Capture the cell that displays the provided text and extract its [x, y] central coordinate. 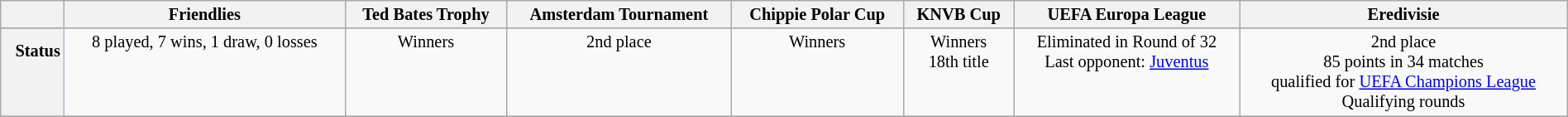
Amsterdam Tournament [619, 14]
Ted Bates Trophy [426, 14]
Friendlies [205, 14]
Winners18th title [958, 72]
Eredivisie [1403, 14]
8 played, 7 wins, 1 draw, 0 losses [205, 72]
Status [33, 72]
2nd place [619, 72]
2nd place85 points in 34 matchesqualified for UEFA Champions LeagueQualifying rounds [1403, 72]
Chippie Polar Cup [817, 14]
Eliminated in Round of 32Last opponent: Juventus [1126, 72]
KNVB Cup [958, 14]
UEFA Europa League [1126, 14]
